Detect which cell encompasses the target text, then output its [X, Y] center coordinate. 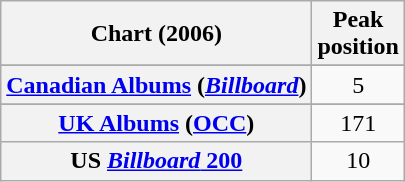
Peakposition [358, 34]
UK Albums (OCC) [156, 123]
Chart (2006) [156, 34]
171 [358, 123]
5 [358, 85]
Canadian Albums (Billboard) [156, 85]
10 [358, 161]
US Billboard 200 [156, 161]
